Search for the cell housing the specified text and yield its [x, y] center coordinate. 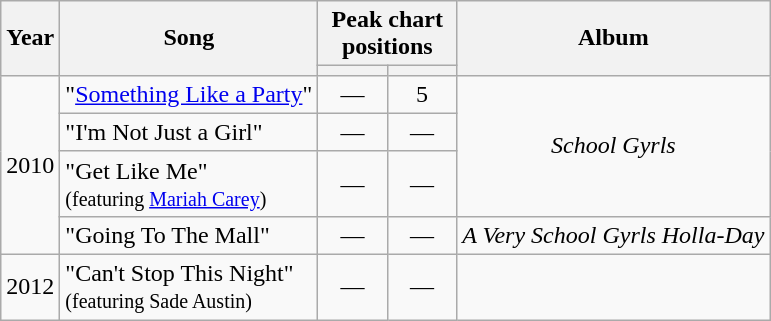
Peak chart positions [388, 34]
5 [422, 94]
"Can't Stop This Night"(featuring Sade Austin) [189, 288]
"I'm Not Just a Girl" [189, 132]
2012 [30, 288]
"Something Like a Party" [189, 94]
School Gyrls [614, 146]
Year [30, 38]
"Going To The Mall" [189, 235]
Album [614, 38]
Song [189, 38]
A Very School Gyrls Holla-Day [614, 235]
2010 [30, 164]
"Get Like Me"(featuring Mariah Carey) [189, 184]
